Detect which cell encompasses the target text, then output its [X, Y] center coordinate. 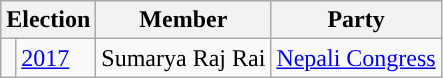
Party [356, 20]
Election [48, 20]
Sumarya Raj Rai [184, 58]
Nepali Congress [356, 58]
2017 [56, 58]
Member [184, 20]
